Identify which cell holds the provided text, then report its [X, Y] central coordinate. 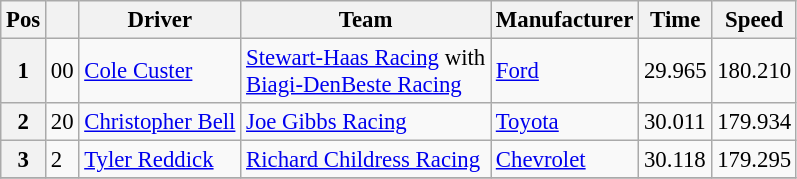
179.934 [754, 122]
Stewart-Haas Racing with Biagi-DenBeste Racing [366, 72]
Pos [24, 20]
30.118 [676, 160]
Team [366, 20]
179.295 [754, 160]
29.965 [676, 72]
Chevrolet [564, 160]
Driver [160, 20]
30.011 [676, 122]
Manufacturer [564, 20]
180.210 [754, 72]
Time [676, 20]
1 [24, 72]
Cole Custer [160, 72]
Christopher Bell [160, 122]
Joe Gibbs Racing [366, 122]
Speed [754, 20]
Tyler Reddick [160, 160]
3 [24, 160]
Ford [564, 72]
Toyota [564, 122]
00 [62, 72]
20 [62, 122]
Richard Childress Racing [366, 160]
